Pinpoint the cell where the given text exists, returning its (x, y) midpoint coordinate. 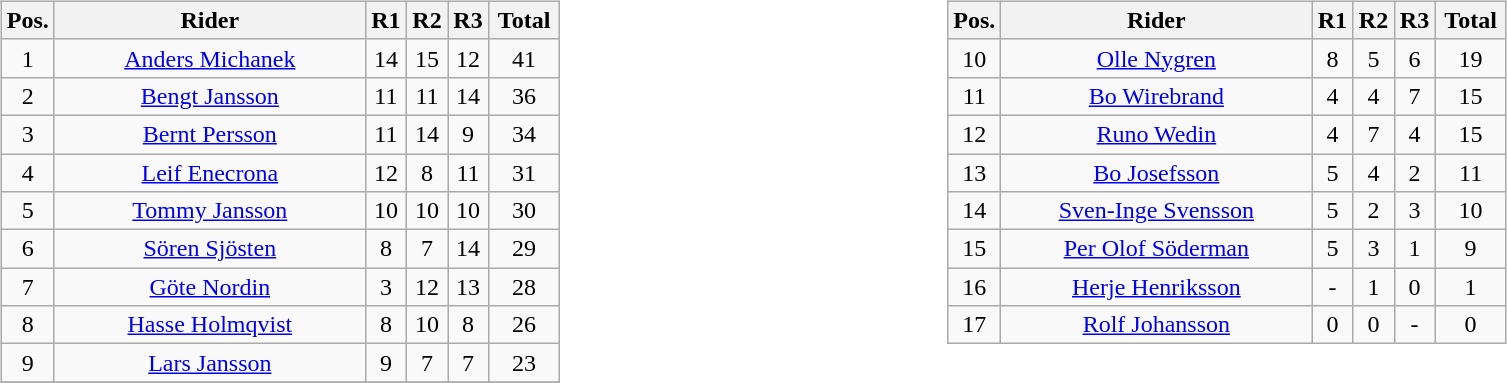
Bengt Jansson (210, 96)
Bernt Persson (210, 134)
Sven-Inge Svensson (1156, 211)
Olle Nygren (1156, 58)
Per Olof Söderman (1156, 249)
31 (524, 173)
Herje Henriksson (1156, 287)
Rolf Johansson (1156, 325)
23 (524, 363)
Tommy Jansson (210, 211)
36 (524, 96)
26 (524, 325)
41 (524, 58)
30 (524, 211)
17 (974, 325)
29 (524, 249)
Sören Sjösten (210, 249)
19 (1470, 58)
16 (974, 287)
Bo Wirebrand (1156, 96)
Anders Michanek (210, 58)
Bo Josefsson (1156, 173)
Lars Jansson (210, 363)
Runo Wedin (1156, 134)
Göte Nordin (210, 287)
Leif Enecrona (210, 173)
34 (524, 134)
Hasse Holmqvist (210, 325)
28 (524, 287)
